Return [X, Y] of the center of cell containing provided text 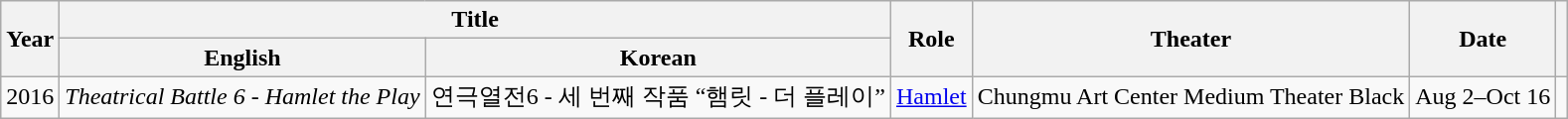
Theatrical Battle 6 - Hamlet the Play [242, 97]
Role [931, 39]
Year [30, 39]
Title [475, 20]
2016 [30, 97]
English [242, 58]
연극열전6 - 세 번째 작품 “햄릿 - 더 플레이” [658, 97]
Date [1483, 39]
Theater [1190, 39]
Korean [658, 58]
Chungmu Art Center Medium Theater Black [1190, 97]
Aug 2–Oct 16 [1483, 97]
Hamlet [931, 97]
